Extract the [X, Y] coordinate from the center of the cell holding the provided text.  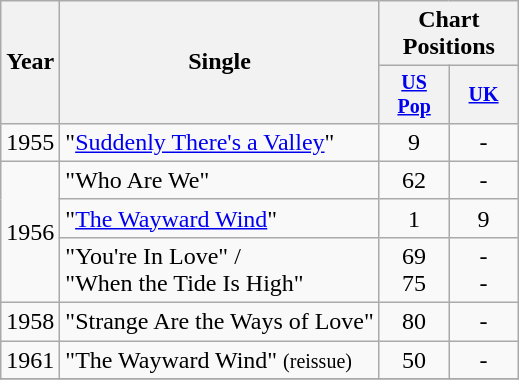
1958 [30, 322]
1 [414, 218]
1961 [30, 360]
"Who Are We" [220, 180]
US Pop [414, 94]
"Suddenly There's a Valley" [220, 142]
"Strange Are the Ways of Love" [220, 322]
Single [220, 62]
-- [484, 270]
Year [30, 62]
"The Wayward Wind" [220, 218]
1955 [30, 142]
62 [414, 180]
1956 [30, 232]
50 [414, 360]
UK [484, 94]
"The Wayward Wind" (reissue) [220, 360]
80 [414, 322]
"You're In Love" /"When the Tide Is High" [220, 270]
6975 [414, 270]
Chart Positions [448, 34]
